Return the (X, Y) coordinate for the center point of the cell that contains the specified text.  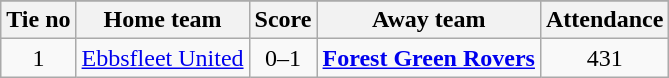
Attendance (604, 20)
Home team (162, 20)
0–1 (283, 58)
431 (604, 58)
Score (283, 20)
Forest Green Rovers (428, 58)
Ebbsfleet United (162, 58)
Tie no (38, 20)
1 (38, 58)
Away team (428, 20)
